From the cell containing the given text, extract its center point as [X, Y] coordinate. 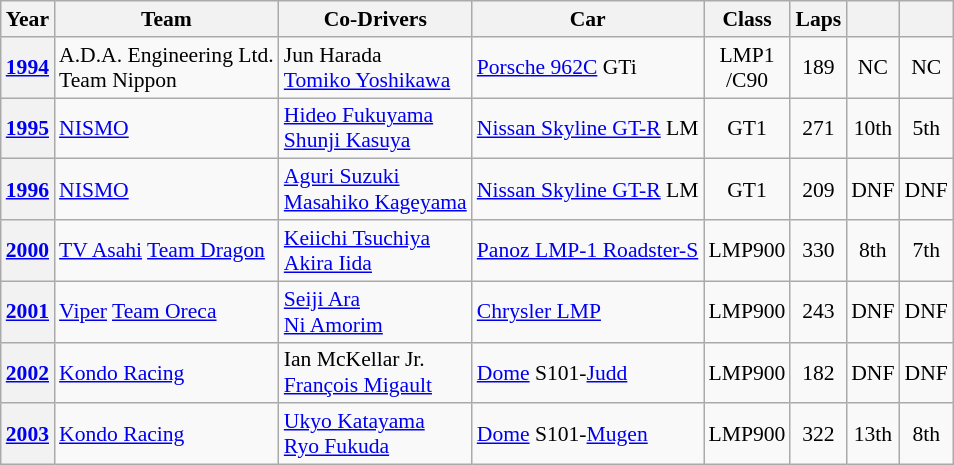
1994 [28, 68]
7th [926, 250]
Team [166, 19]
Dome S101-Mugen [588, 434]
209 [818, 190]
Seiji Ara Ni Amorim [376, 312]
1996 [28, 190]
TV Asahi Team Dragon [166, 250]
1995 [28, 128]
Car [588, 19]
Laps [818, 19]
2000 [28, 250]
2001 [28, 312]
Year [28, 19]
Hideo Fukuyama Shunji Kasuya [376, 128]
Viper Team Oreca [166, 312]
Panoz LMP-1 Roadster-S [588, 250]
Porsche 962C GTi [588, 68]
Aguri Suzuki Masahiko Kageyama [376, 190]
182 [818, 372]
322 [818, 434]
Ukyo Katayama Ryo Fukuda [376, 434]
5th [926, 128]
271 [818, 128]
Jun Harada Tomiko Yoshikawa [376, 68]
330 [818, 250]
Ian McKellar Jr. François Migault [376, 372]
243 [818, 312]
LMP1/C90 [748, 68]
Keiichi Tsuchiya Akira Iida [376, 250]
Chrysler LMP [588, 312]
13th [872, 434]
2002 [28, 372]
Dome S101-Judd [588, 372]
189 [818, 68]
10th [872, 128]
Class [748, 19]
2003 [28, 434]
Co-Drivers [376, 19]
A.D.A. Engineering Ltd. Team Nippon [166, 68]
